Search for the cell housing the specified text and yield its (X, Y) center coordinate. 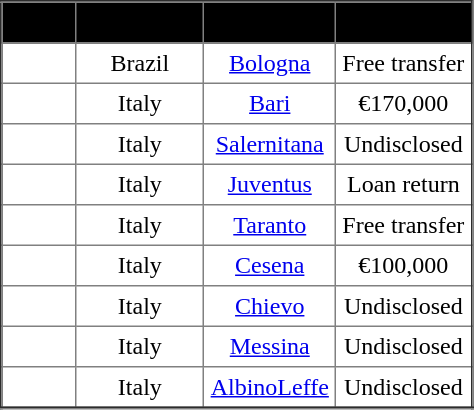
Messina (270, 346)
Moving to (270, 22)
AlbinoLeffe (270, 387)
Fee (404, 22)
€170,000 (404, 103)
Juventus (270, 184)
Cesena (270, 265)
Loan return (404, 184)
Taranto (270, 225)
Nationality (140, 22)
€100,000 (404, 265)
Name (39, 22)
Salernitana (270, 144)
Bologna (270, 63)
Chievo (270, 306)
Bari (270, 103)
Brazil (140, 63)
